Return [x, y] of the center of cell containing provided text 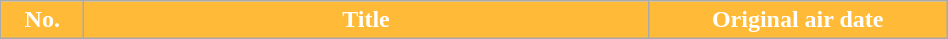
No. [42, 20]
Original air date [798, 20]
Title [366, 20]
